Detect which cell encompasses the target text, then output its (X, Y) center coordinate. 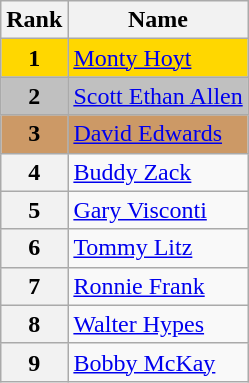
Tommy Litz (158, 248)
Scott Ethan Allen (158, 96)
Rank (34, 20)
Buddy Zack (158, 172)
David Edwards (158, 134)
2 (34, 96)
9 (34, 362)
Name (158, 20)
Ronnie Frank (158, 286)
8 (34, 324)
4 (34, 172)
6 (34, 248)
5 (34, 210)
Gary Visconti (158, 210)
Monty Hoyt (158, 58)
Bobby McKay (158, 362)
7 (34, 286)
1 (34, 58)
Walter Hypes (158, 324)
3 (34, 134)
